From the cell containing the given text, extract its center point as (X, Y) coordinate. 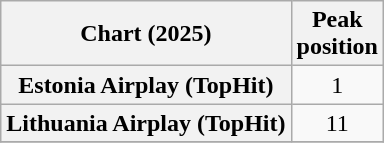
1 (337, 85)
Lithuania Airplay (TopHit) (146, 123)
Peakposition (337, 34)
Chart (2025) (146, 34)
11 (337, 123)
Estonia Airplay (TopHit) (146, 85)
